Identify which cell holds the provided text, then report its (X, Y) central coordinate. 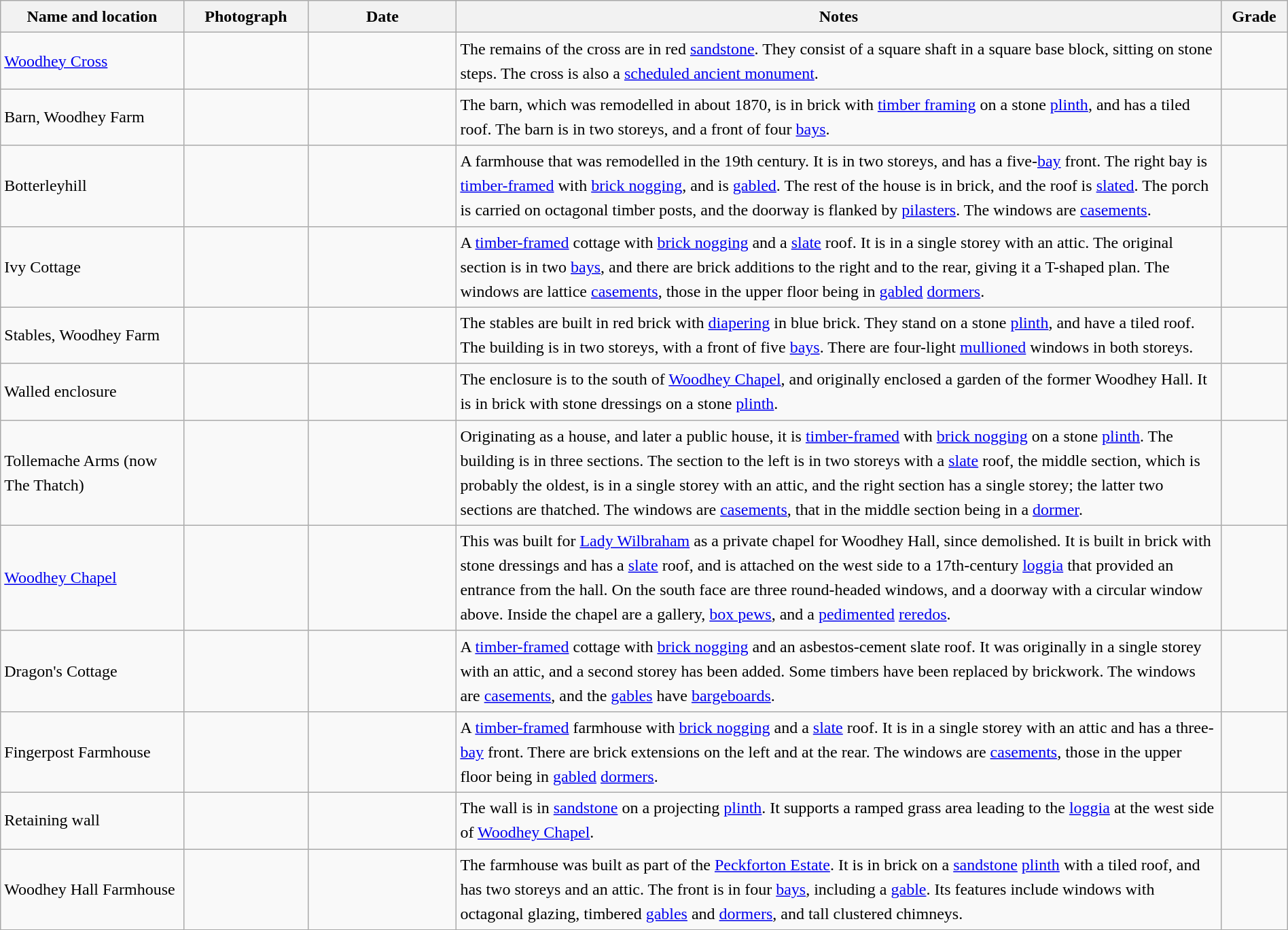
Ivy Cottage (92, 266)
Botterleyhill (92, 186)
Woodhey Cross (92, 61)
Stables, Woodhey Farm (92, 336)
Dragon's Cottage (92, 671)
Walled enclosure (92, 391)
The wall is in sandstone on a projecting plinth. It supports a ramped grass area leading to the loggia at the west side of Woodhey Chapel. (838, 821)
Retaining wall (92, 821)
Notes (838, 16)
Grade (1254, 16)
Woodhey Chapel (92, 577)
Name and location (92, 16)
Fingerpost Farmhouse (92, 751)
Date (382, 16)
Woodhey Hall Farmhouse (92, 890)
Photograph (246, 16)
Tollemache Arms (now The Thatch) (92, 473)
Barn, Woodhey Farm (92, 117)
